Determine the [X, Y] coordinate at the center of the cell enclosing the given text.  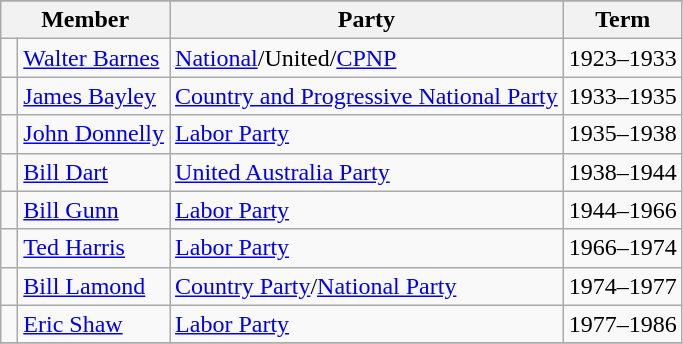
1966–1974 [622, 248]
United Australia Party [367, 172]
Bill Lamond [94, 286]
Eric Shaw [94, 324]
Bill Dart [94, 172]
National/United/CPNP [367, 58]
John Donnelly [94, 134]
Country and Progressive National Party [367, 96]
Country Party/National Party [367, 286]
1935–1938 [622, 134]
Member [86, 20]
Party [367, 20]
1944–1966 [622, 210]
Term [622, 20]
1977–1986 [622, 324]
James Bayley [94, 96]
1933–1935 [622, 96]
1923–1933 [622, 58]
1974–1977 [622, 286]
Ted Harris [94, 248]
1938–1944 [622, 172]
Bill Gunn [94, 210]
Walter Barnes [94, 58]
